Return the (X, Y) coordinate for the center point of the cell that contains the specified text.  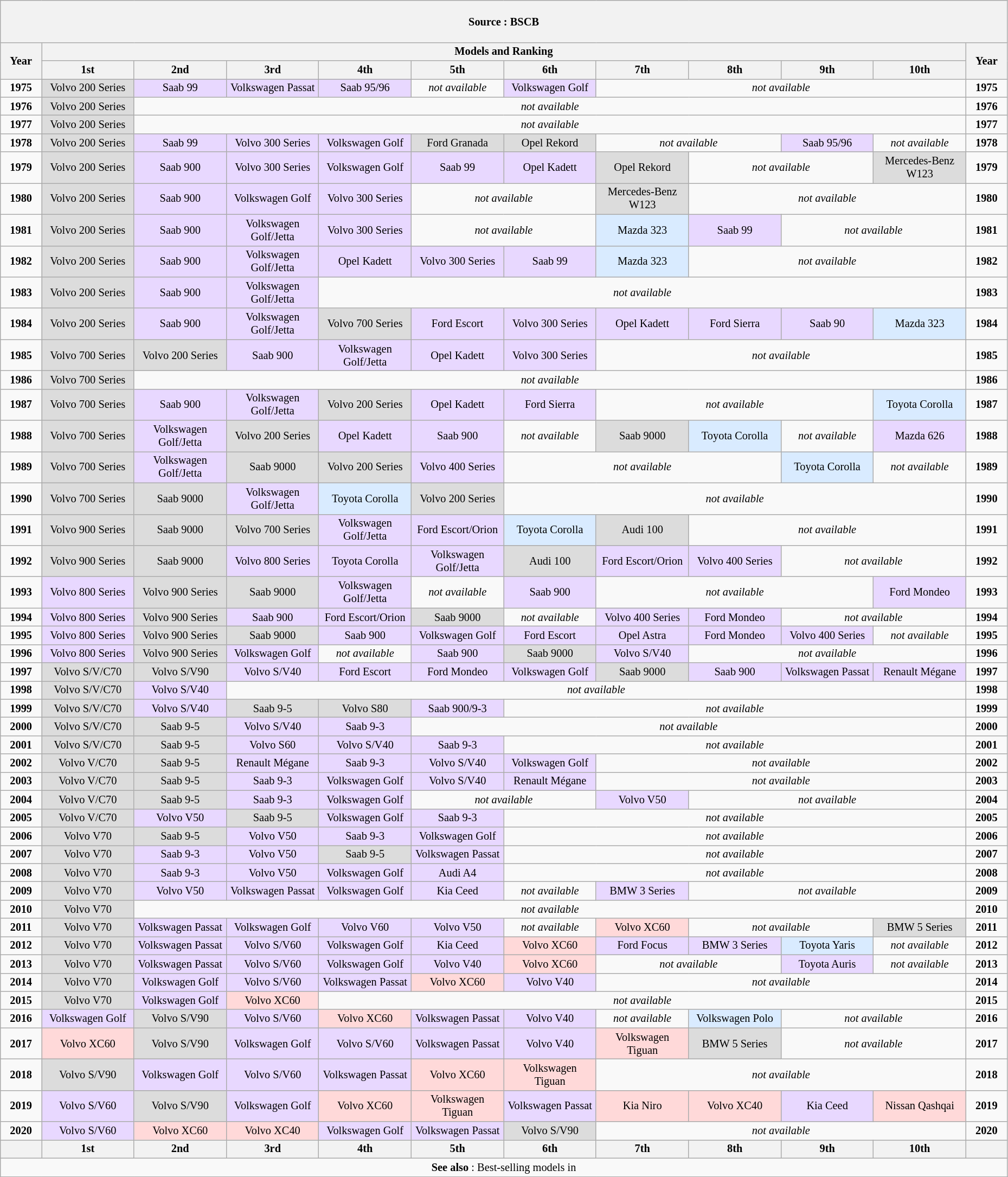
Toyota Auris (827, 964)
Models and Ranking (503, 52)
Nissan Qashqai (920, 1106)
Kia Niro (642, 1106)
Volvo S80 (365, 708)
See also : Best-selling models in (504, 1167)
Saab 90 (827, 324)
Source : BSCB (504, 21)
Volvo V60 (365, 927)
Volkswagen Polo (735, 1019)
Opel Astra (642, 636)
Ford Focus (642, 946)
Volvo S60 (272, 745)
Audi A4 (457, 873)
Saab 900/9-3 (457, 708)
Mazda 626 (920, 436)
Ford Granada (457, 143)
Toyota Yaris (827, 946)
